For the text-containing cell, return its midpoint in (X, Y) coordinate format. 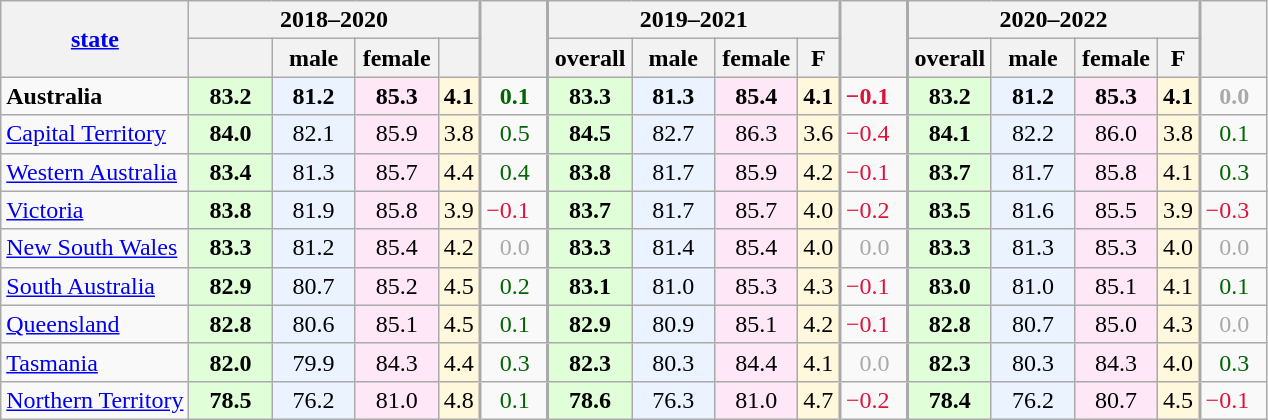
80.9 (674, 324)
84.0 (230, 134)
84.5 (590, 134)
81.6 (1032, 210)
Capital Territory (95, 134)
79.9 (314, 362)
81.9 (314, 210)
4.7 (819, 400)
81.4 (674, 248)
85.0 (1116, 324)
83.5 (950, 210)
South Australia (95, 286)
80.6 (314, 324)
0.2 (514, 286)
83.0 (950, 286)
83.4 (230, 172)
Northern Territory (95, 400)
85.2 (396, 286)
85.5 (1116, 210)
76.3 (674, 400)
2018–2020 (334, 20)
78.5 (230, 400)
82.1 (314, 134)
84.4 (756, 362)
Victoria (95, 210)
3.6 (819, 134)
82.7 (674, 134)
86.3 (756, 134)
78.4 (950, 400)
2019–2021 (694, 20)
83.1 (590, 286)
New South Wales (95, 248)
−0.3 (1232, 210)
82.0 (230, 362)
0.5 (514, 134)
82.2 (1032, 134)
4.8 (459, 400)
2020–2022 (1054, 20)
78.6 (590, 400)
Western Australia (95, 172)
84.1 (950, 134)
86.0 (1116, 134)
Queensland (95, 324)
−0.4 (874, 134)
Tasmania (95, 362)
Australia (95, 96)
state (95, 39)
0.4 (514, 172)
